Pinpoint the cell where the given text exists, returning its [X, Y] midpoint coordinate. 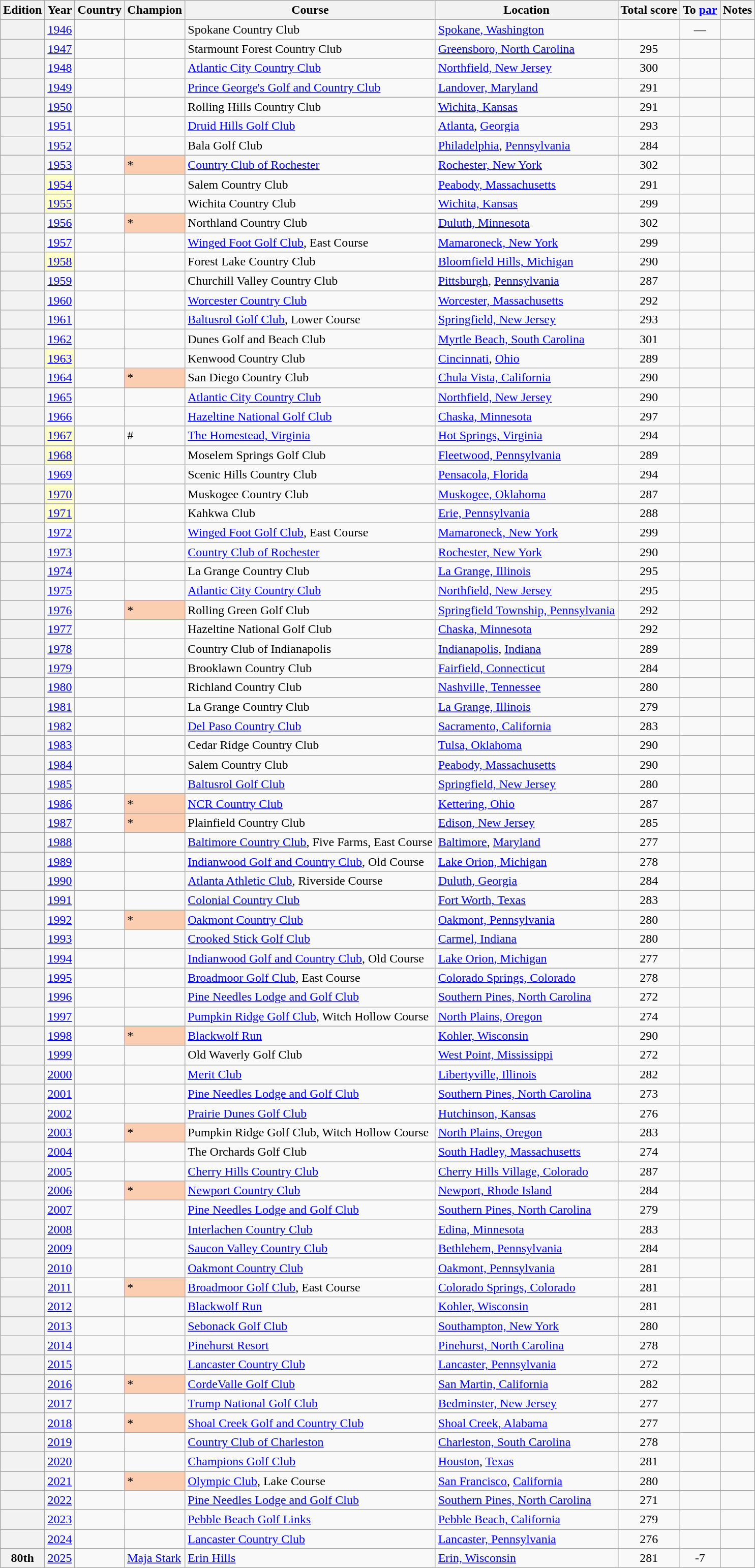
1967 [60, 436]
271 [649, 1500]
Pebble Beach, California [527, 1520]
Pensacola, Florida [527, 474]
Duluth, Minnesota [527, 223]
Plainfield Country Club [310, 823]
Hot Springs, Virginia [527, 436]
1985 [60, 784]
1956 [60, 223]
80th [22, 1558]
Course [310, 10]
Tulsa, Oklahoma [527, 745]
1987 [60, 823]
Libertyville, Illinois [527, 1074]
Prince George's Golf and Country Club [310, 87]
-7 [700, 1558]
Notes [737, 10]
1970 [60, 494]
1946 [60, 29]
1961 [60, 320]
Erie, Pennsylvania [527, 513]
1947 [60, 49]
1999 [60, 1055]
South Hadley, Massachusetts [527, 1152]
Country Club of Charleston [310, 1442]
Southampton, New York [527, 1326]
Country Club of Indianapolis [310, 649]
Dunes Golf and Beach Club [310, 339]
1975 [60, 591]
2004 [60, 1152]
1998 [60, 1036]
2001 [60, 1094]
San Martin, California [527, 1384]
Spokane Country Club [310, 29]
2010 [60, 1268]
Charleston, South Carolina [527, 1442]
2006 [60, 1191]
2013 [60, 1326]
1953 [60, 165]
Fairfield, Connecticut [527, 668]
2022 [60, 1500]
1966 [60, 416]
2005 [60, 1171]
1957 [60, 243]
Pittsburgh, Pennsylvania [527, 281]
Total score [649, 10]
Newport Country Club [310, 1191]
Spokane, Washington [527, 29]
2007 [60, 1210]
Erin Hills [310, 1558]
Erin, Wisconsin [527, 1558]
Indianapolis, Indiana [527, 649]
301 [649, 339]
1955 [60, 203]
297 [649, 416]
1979 [60, 668]
To par [700, 10]
Location [527, 10]
2025 [60, 1558]
Landover, Maryland [527, 87]
1948 [60, 68]
Myrtle Beach, South Carolina [527, 339]
Chula Vista, California [527, 378]
Bala Golf Club [310, 145]
The Orchards Golf Club [310, 1152]
Muskogee Country Club [310, 494]
Country [100, 10]
Bedminster, New Jersey [527, 1403]
NCR Country Club [310, 803]
1951 [60, 126]
Churchill Valley Country Club [310, 281]
Edison, New Jersey [527, 823]
Pinehurst Resort [310, 1345]
Richland Country Club [310, 687]
1993 [60, 939]
2002 [60, 1113]
1968 [60, 455]
1963 [60, 358]
Druid Hills Golf Club [310, 126]
2003 [60, 1132]
2023 [60, 1520]
2011 [60, 1287]
1995 [60, 978]
1977 [60, 629]
Moselem Springs Golf Club [310, 455]
1971 [60, 513]
Atlanta, Georgia [527, 126]
Old Waverly Golf Club [310, 1055]
Brooklawn Country Club [310, 668]
2012 [60, 1307]
1992 [60, 920]
Bloomfield Hills, Michigan [527, 262]
1984 [60, 765]
1976 [60, 610]
Starmount Forest Country Club [310, 49]
1964 [60, 378]
Crooked Stick Golf Club [310, 939]
Carmel, Indiana [527, 939]
Saucon Valley Country Club [310, 1249]
1952 [60, 145]
1959 [60, 281]
Bethlehem, Pennsylvania [527, 1249]
1983 [60, 745]
Wichita Country Club [310, 203]
Duluth, Georgia [527, 881]
285 [649, 823]
Cincinnati, Ohio [527, 358]
Baltusrol Golf Club, Lower Course [310, 320]
2019 [60, 1442]
Kahkwa Club [310, 513]
Houston, Texas [527, 1461]
Newport, Rhode Island [527, 1191]
Del Paso Country Club [310, 726]
Colonial Country Club [310, 900]
1969 [60, 474]
2009 [60, 1249]
Atlanta Athletic Club, Riverside Course [310, 881]
Cherry Hills Country Club [310, 1171]
Pinehurst, North Carolina [527, 1345]
Champion [155, 10]
Kenwood Country Club [310, 358]
1994 [60, 958]
Prairie Dunes Golf Club [310, 1113]
San Diego Country Club [310, 378]
Edina, Minnesota [527, 1229]
Shoal Creek, Alabama [527, 1423]
1965 [60, 397]
Worcester, Massachusetts [527, 300]
1996 [60, 997]
Year [60, 10]
Baltimore Country Club, Five Farms, East Course [310, 842]
1950 [60, 107]
Champions Golf Club [310, 1461]
Greensboro, North Carolina [527, 49]
Forest Lake Country Club [310, 262]
2016 [60, 1384]
1980 [60, 687]
Shoal Creek Golf and Country Club [310, 1423]
2000 [60, 1074]
2021 [60, 1481]
Trump National Golf Club [310, 1403]
1997 [60, 1016]
Philadelphia, Pennsylvania [527, 145]
2017 [60, 1403]
Maja Stark [155, 1558]
1954 [60, 184]
Rolling Green Golf Club [310, 610]
Cedar Ridge Country Club [310, 745]
Interlachen Country Club [310, 1229]
Olympic Club, Lake Course [310, 1481]
1986 [60, 803]
1949 [60, 87]
1972 [60, 532]
Sebonack Golf Club [310, 1326]
Kettering, Ohio [527, 803]
2014 [60, 1345]
1978 [60, 649]
1981 [60, 707]
1991 [60, 900]
Rolling Hills Country Club [310, 107]
Springfield Township, Pennsylvania [527, 610]
San Francisco, California [527, 1481]
1974 [60, 571]
Fort Worth, Texas [527, 900]
2008 [60, 1229]
1988 [60, 842]
2015 [60, 1365]
Scenic Hills Country Club [310, 474]
Muskogee, Oklahoma [527, 494]
2018 [60, 1423]
1962 [60, 339]
2024 [60, 1539]
West Point, Mississippi [527, 1055]
1958 [60, 262]
2020 [60, 1461]
Merit Club [310, 1074]
Cherry Hills Village, Colorado [527, 1171]
Sacramento, California [527, 726]
The Homestead, Virginia [310, 436]
Hutchinson, Kansas [527, 1113]
273 [649, 1094]
1960 [60, 300]
# [155, 436]
1989 [60, 862]
Pebble Beach Golf Links [310, 1520]
CordeValle Golf Club [310, 1384]
Northland Country Club [310, 223]
1982 [60, 726]
Nashville, Tennessee [527, 687]
Baltusrol Golf Club [310, 784]
Edition [22, 10]
1990 [60, 881]
300 [649, 68]
— [700, 29]
1973 [60, 552]
288 [649, 513]
Worcester Country Club [310, 300]
Fleetwood, Pennsylvania [527, 455]
Baltimore, Maryland [527, 842]
